Identify which cell holds the provided text, then report its [X, Y] central coordinate. 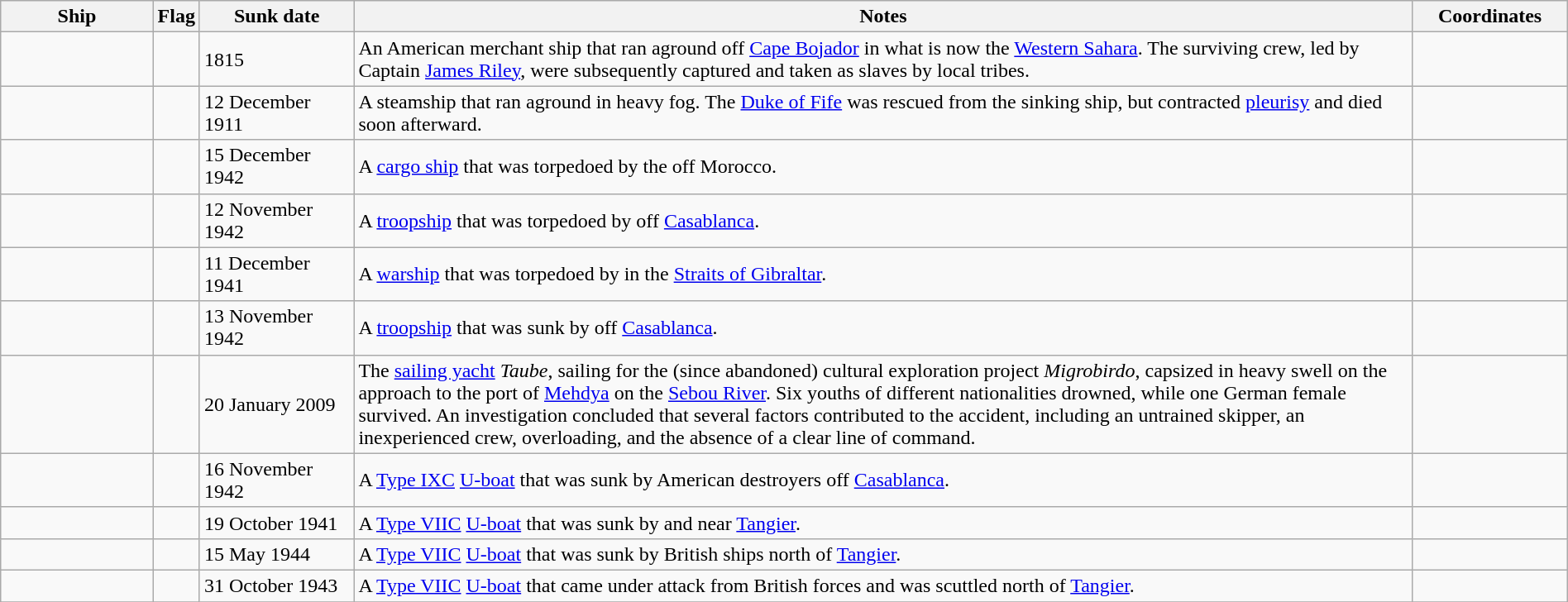
A Type VIIC U-boat that was sunk by and near Tangier. [883, 523]
A troopship that was sunk by off Casablanca. [883, 327]
19 October 1941 [276, 523]
20 January 2009 [276, 404]
A steamship that ran aground in heavy fog. The Duke of Fife was rescued from the sinking ship, but contracted pleurisy and died soon afterward. [883, 112]
15 May 1944 [276, 554]
15 December 1942 [276, 167]
1815 [276, 60]
Coordinates [1490, 17]
Sunk date [276, 17]
A Type IXC U-boat that was sunk by American destroyers off Casablanca. [883, 480]
13 November 1942 [276, 327]
Notes [883, 17]
31 October 1943 [276, 585]
Flag [176, 17]
A cargo ship that was torpedoed by the off Morocco. [883, 167]
12 November 1942 [276, 220]
A troopship that was torpedoed by off Casablanca. [883, 220]
12 December 1911 [276, 112]
A warship that was torpedoed by in the Straits of Gibraltar. [883, 275]
A Type VIIC U-boat that came under attack from British forces and was scuttled north of Tangier. [883, 585]
11 December 1941 [276, 275]
Ship [77, 17]
A Type VIIC U-boat that was sunk by British ships north of Tangier. [883, 554]
16 November 1942 [276, 480]
